Determine the [x, y] coordinate at the center of the cell enclosing the given text.  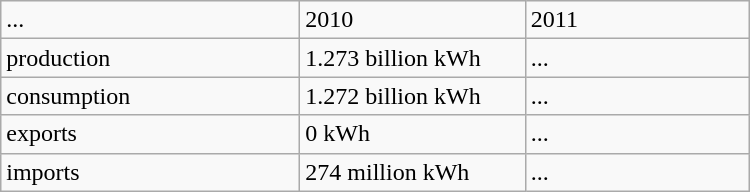
production [150, 58]
consumption [150, 96]
274 million kWh [412, 172]
1.273 billion kWh [412, 58]
2011 [637, 20]
imports [150, 172]
0 kWh [412, 134]
2010 [412, 20]
exports [150, 134]
1.272 billion kWh [412, 96]
